Provide the (x, y) coordinate of the cell's center where the given text is located.  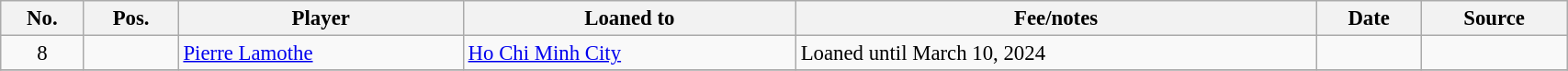
Player (321, 18)
Source (1495, 18)
No. (42, 18)
Loaned until March 10, 2024 (1055, 53)
Date (1369, 18)
Pierre Lamothe (321, 53)
Loaned to (629, 18)
Ho Chi Minh City (629, 53)
8 (42, 53)
Pos. (130, 18)
Fee/notes (1055, 18)
